Find where the given text appears and provide that cell's center as (x, y) coordinate. 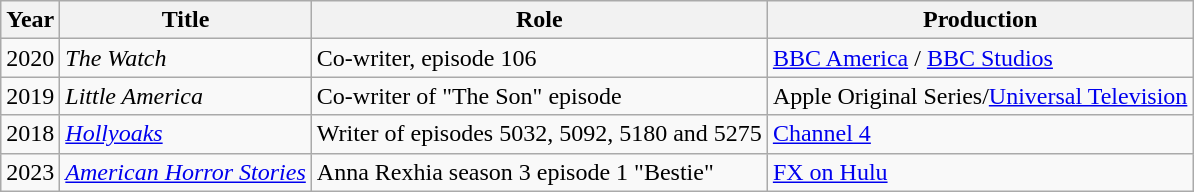
2019 (30, 96)
Little America (186, 96)
The Watch (186, 58)
Apple Original Series/Universal Television (980, 96)
Co-writer of "The Son" episode (539, 96)
BBC America / BBC Studios (980, 58)
Hollyoaks (186, 134)
Role (539, 20)
Production (980, 20)
Co-writer, episode 106 (539, 58)
American Horror Stories (186, 172)
2018 (30, 134)
Writer of episodes 5032, 5092, 5180 and 5275 (539, 134)
2023 (30, 172)
2020 (30, 58)
Title (186, 20)
Year (30, 20)
Anna Rexhia season 3 episode 1 "Bestie" (539, 172)
Channel 4 (980, 134)
FX on Hulu (980, 172)
